Scan for the cell matching the given text and deliver its [x, y] coordinate at center. 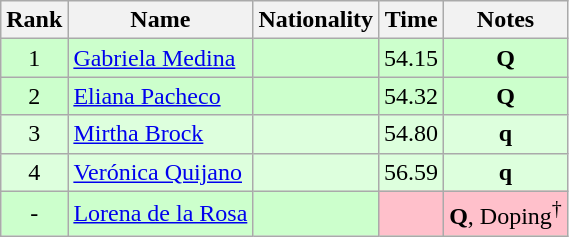
Mirtha Brock [160, 134]
Rank [34, 20]
2 [34, 96]
54.32 [412, 96]
4 [34, 172]
Name [160, 20]
Lorena de la Rosa [160, 214]
Nationality [316, 20]
Q, Doping† [506, 214]
56.59 [412, 172]
54.80 [412, 134]
Notes [506, 20]
Eliana Pacheco [160, 96]
- [34, 214]
54.15 [412, 58]
1 [34, 58]
Verónica Quijano [160, 172]
Gabriela Medina [160, 58]
Time [412, 20]
3 [34, 134]
